Output the [X, Y] coordinate of the center of the cell containing the given text.  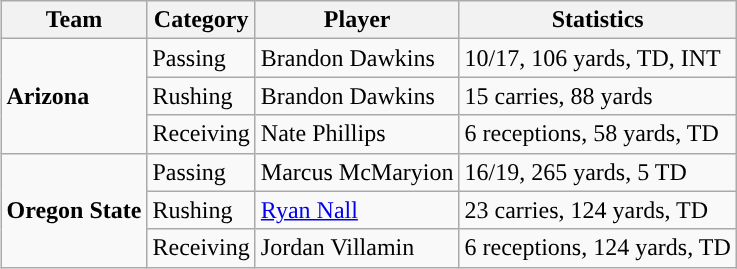
Category [201, 20]
16/19, 265 yards, 5 TD [598, 172]
6 receptions, 58 yards, TD [598, 134]
Oregon State [74, 210]
Player [357, 20]
Ryan Nall [357, 210]
Nate Phillips [357, 134]
Marcus McMaryion [357, 172]
Jordan Villamin [357, 248]
Statistics [598, 20]
23 carries, 124 yards, TD [598, 210]
6 receptions, 124 yards, TD [598, 248]
Arizona [74, 96]
Team [74, 20]
15 carries, 88 yards [598, 96]
10/17, 106 yards, TD, INT [598, 58]
